Search for the cell housing the specified text and yield its [X, Y] center coordinate. 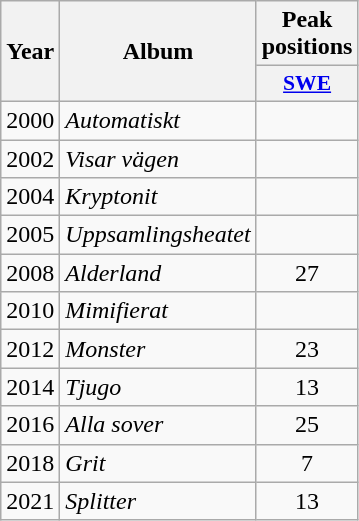
Automatiskt [158, 120]
Peak positions [307, 34]
Alla sover [158, 425]
27 [307, 273]
2018 [30, 463]
Tjugo [158, 387]
Uppsamlingsheatet [158, 235]
Kryptonit [158, 197]
2021 [30, 501]
2016 [30, 425]
Grit [158, 463]
23 [307, 349]
7 [307, 463]
Album [158, 52]
2008 [30, 273]
Monster [158, 349]
2010 [30, 311]
2014 [30, 387]
Year [30, 52]
2012 [30, 349]
Visar vägen [158, 159]
Mimifierat [158, 311]
Alderland [158, 273]
2002 [30, 159]
2000 [30, 120]
25 [307, 425]
Splitter [158, 501]
2005 [30, 235]
2004 [30, 197]
SWE [307, 84]
